Scan for the cell matching the given text and deliver its [x, y] coordinate at center. 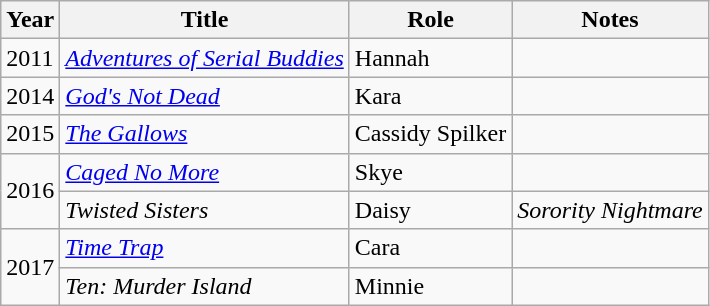
Kara [430, 96]
2011 [30, 58]
Year [30, 20]
Daisy [430, 210]
Title [204, 20]
2015 [30, 134]
Caged No More [204, 172]
Twisted Sisters [204, 210]
Notes [610, 20]
Minnie [430, 286]
Skye [430, 172]
Role [430, 20]
Time Trap [204, 248]
2017 [30, 267]
2014 [30, 96]
Cara [430, 248]
Sorority Nightmare [610, 210]
God's Not Dead [204, 96]
Ten: Murder Island [204, 286]
Adventures of Serial Buddies [204, 58]
Hannah [430, 58]
2016 [30, 191]
Cassidy Spilker [430, 134]
The Gallows [204, 134]
